Determine the (X, Y) coordinate at the center of the cell enclosing the given text.  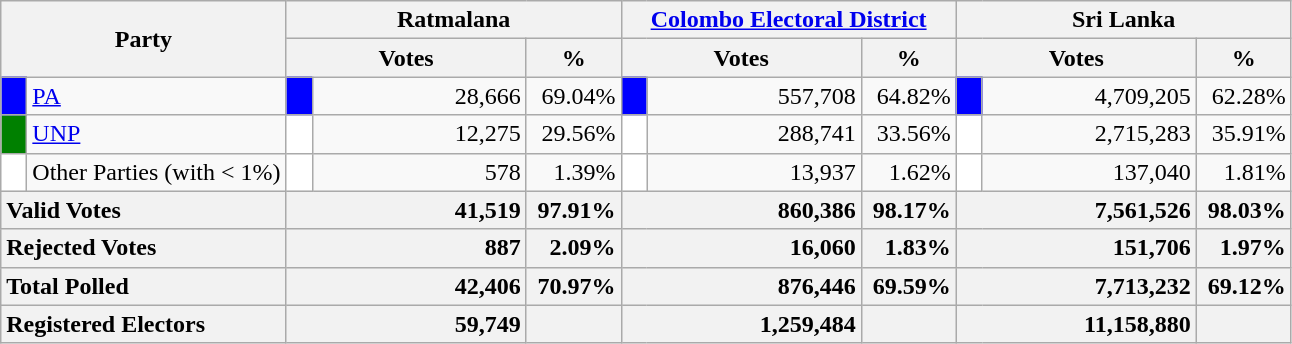
41,519 (406, 210)
151,706 (1076, 248)
13,937 (754, 172)
59,749 (406, 324)
137,040 (1089, 172)
876,446 (741, 286)
97.91% (574, 210)
28,666 (419, 96)
70.97% (574, 286)
4,709,205 (1089, 96)
42,406 (406, 286)
Other Parties (with < 1%) (156, 172)
16,060 (741, 248)
7,561,526 (1076, 210)
1,259,484 (741, 324)
29.56% (574, 134)
1.39% (574, 172)
Valid Votes (144, 210)
69.12% (1244, 286)
Total Polled (144, 286)
288,741 (754, 134)
12,275 (419, 134)
578 (419, 172)
98.17% (908, 210)
887 (406, 248)
1.97% (1244, 248)
7,713,232 (1076, 286)
Sri Lanka (1124, 20)
1.81% (1244, 172)
Party (144, 39)
33.56% (908, 134)
64.82% (908, 96)
557,708 (754, 96)
1.62% (908, 172)
35.91% (1244, 134)
2.09% (574, 248)
62.28% (1244, 96)
Registered Electors (144, 324)
69.04% (574, 96)
Rejected Votes (144, 248)
860,386 (741, 210)
69.59% (908, 286)
98.03% (1244, 210)
Ratmalana (454, 20)
1.83% (908, 248)
PA (156, 96)
2,715,283 (1089, 134)
11,158,880 (1076, 324)
UNP (156, 134)
Colombo Electoral District (788, 20)
